Identify which cell holds the provided text, then report its (X, Y) central coordinate. 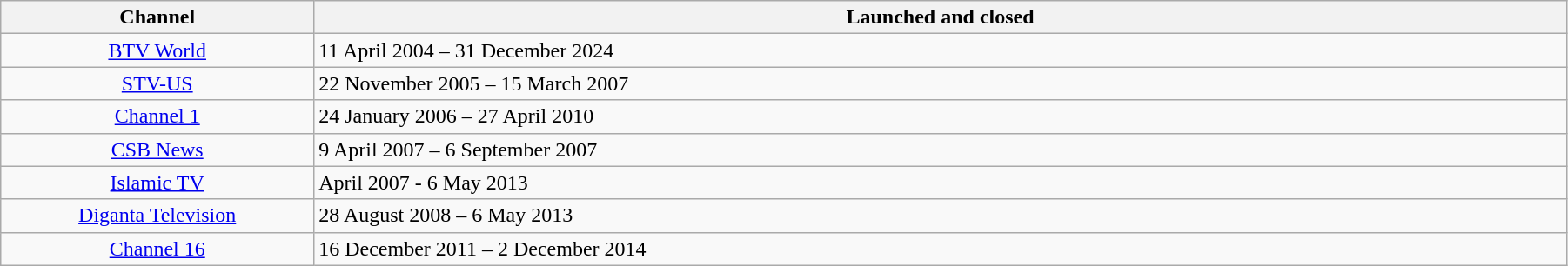
9 April 2007 – 6 September 2007 (941, 150)
STV-US (157, 83)
22 November 2005 – 15 March 2007 (941, 83)
Channel 1 (157, 116)
Channel (157, 17)
28 August 2008 – 6 May 2013 (941, 216)
Launched and closed (941, 17)
April 2007 - 6 May 2013 (941, 183)
CSB News (157, 150)
Channel 16 (157, 249)
11 April 2004 – 31 December 2024 (941, 50)
16 December 2011 – 2 December 2014 (941, 249)
24 January 2006 – 27 April 2010 (941, 116)
Diganta Television (157, 216)
BTV World (157, 50)
Islamic TV (157, 183)
